Return (x, y) of the center of cell containing provided text 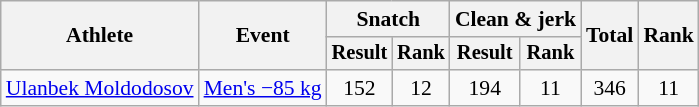
Ulanbek Moldodosov (100, 88)
Men's −85 kg (263, 88)
12 (421, 88)
Clean & jerk (516, 19)
194 (485, 88)
346 (610, 88)
Athlete (100, 36)
152 (360, 88)
Total (610, 36)
Snatch (388, 19)
Event (263, 36)
